Return [X, Y] of the center of cell containing provided text 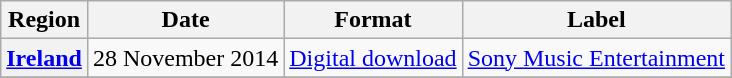
Label [596, 20]
Ireland [44, 58]
Region [44, 20]
Sony Music Entertainment [596, 58]
28 November 2014 [185, 58]
Digital download [373, 58]
Date [185, 20]
Format [373, 20]
